Scan for the cell matching the given text and deliver its (x, y) coordinate at center. 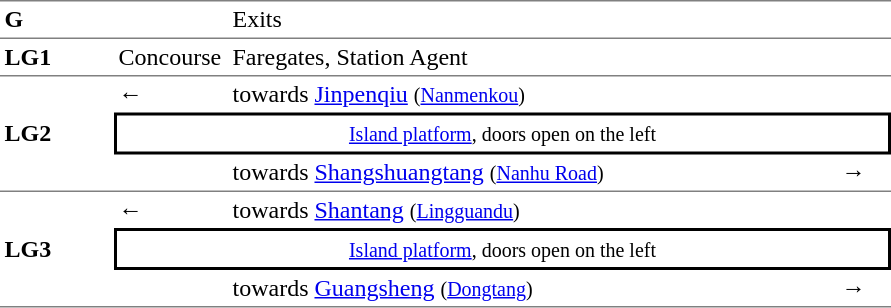
LG3 (57, 250)
Concourse (171, 58)
LG1 (57, 58)
Faregates, Station Agent (532, 58)
towards Guangsheng (Dongtang) (532, 289)
towards Shangshuangtang (Nanhu Road) (532, 173)
towards Jinpenqiu (Nanmenkou) (532, 94)
Exits (532, 20)
LG2 (57, 134)
towards Shantang (Lingguandu) (532, 210)
G (57, 20)
